Determine the (x, y) coordinate at the center of the cell enclosing the given text.  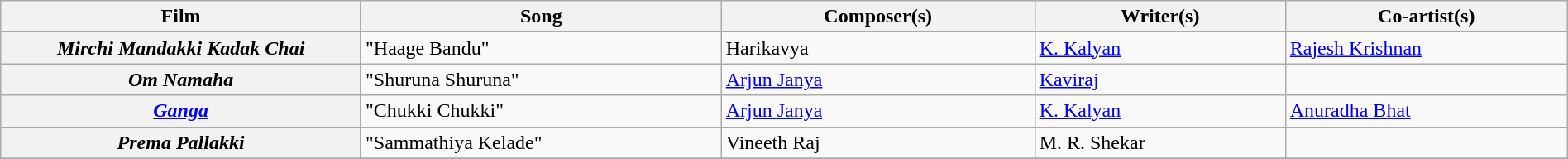
Prema Pallakki (181, 142)
"Shuruna Shuruna" (541, 79)
Writer(s) (1159, 17)
Film (181, 17)
"Sammathiya Kelade" (541, 142)
Song (541, 17)
Kaviraj (1159, 79)
Mirchi Mandakki Kadak Chai (181, 48)
Harikavya (878, 48)
Co-artist(s) (1426, 17)
Ganga (181, 111)
Om Namaha (181, 79)
Vineeth Raj (878, 142)
Rajesh Krishnan (1426, 48)
Composer(s) (878, 17)
M. R. Shekar (1159, 142)
Anuradha Bhat (1426, 111)
"Chukki Chukki" (541, 111)
"Haage Bandu" (541, 48)
